Detect which cell encompasses the target text, then output its [X, Y] center coordinate. 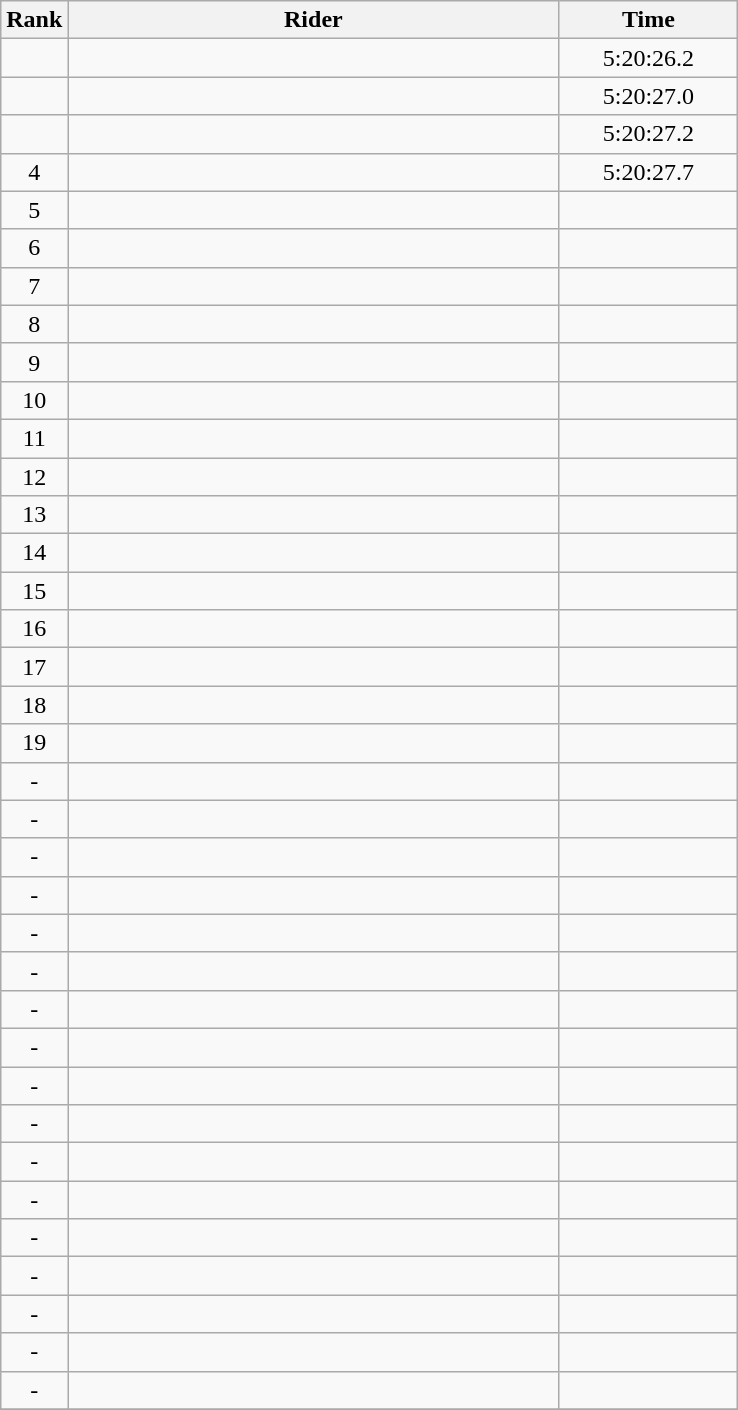
Rider [314, 20]
18 [34, 705]
9 [34, 362]
16 [34, 629]
8 [34, 324]
19 [34, 743]
14 [34, 553]
5:20:26.2 [648, 58]
11 [34, 438]
Time [648, 20]
10 [34, 400]
7 [34, 286]
12 [34, 477]
6 [34, 248]
5 [34, 210]
4 [34, 172]
13 [34, 515]
5:20:27.0 [648, 96]
15 [34, 591]
5:20:27.7 [648, 172]
Rank [34, 20]
17 [34, 667]
5:20:27.2 [648, 134]
